Extract the [X, Y] coordinate from the center of the cell holding the provided text.  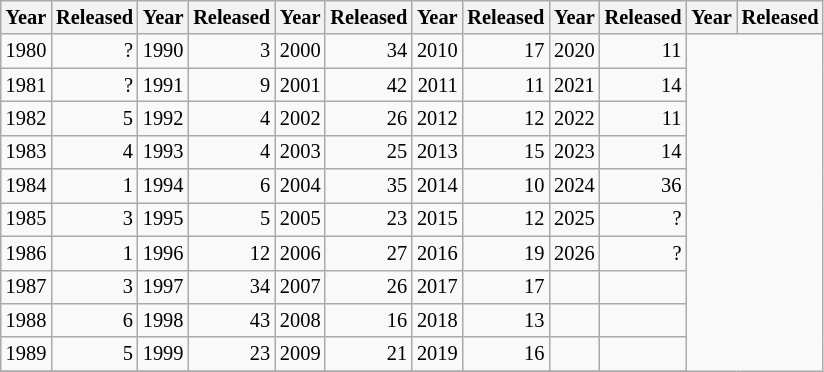
2019 [437, 354]
36 [644, 186]
1995 [163, 219]
2009 [300, 354]
2004 [300, 186]
1998 [163, 320]
1987 [26, 287]
1983 [26, 152]
2023 [574, 152]
43 [232, 320]
2018 [437, 320]
2021 [574, 85]
2015 [437, 219]
1988 [26, 320]
13 [506, 320]
35 [368, 186]
2014 [437, 186]
2022 [574, 118]
19 [506, 253]
2001 [300, 85]
1993 [163, 152]
2005 [300, 219]
2006 [300, 253]
27 [368, 253]
21 [368, 354]
2017 [437, 287]
1991 [163, 85]
1982 [26, 118]
1985 [26, 219]
2010 [437, 51]
10 [506, 186]
2000 [300, 51]
1997 [163, 287]
2003 [300, 152]
1992 [163, 118]
2002 [300, 118]
2011 [437, 85]
9 [232, 85]
1986 [26, 253]
2016 [437, 253]
1981 [26, 85]
2024 [574, 186]
1990 [163, 51]
42 [368, 85]
2008 [300, 320]
2026 [574, 253]
2025 [574, 219]
2007 [300, 287]
25 [368, 152]
1984 [26, 186]
1980 [26, 51]
1989 [26, 354]
15 [506, 152]
2012 [437, 118]
2020 [574, 51]
1996 [163, 253]
1999 [163, 354]
1994 [163, 186]
2013 [437, 152]
